Extract the (x, y) coordinate from the center of the cell holding the provided text.  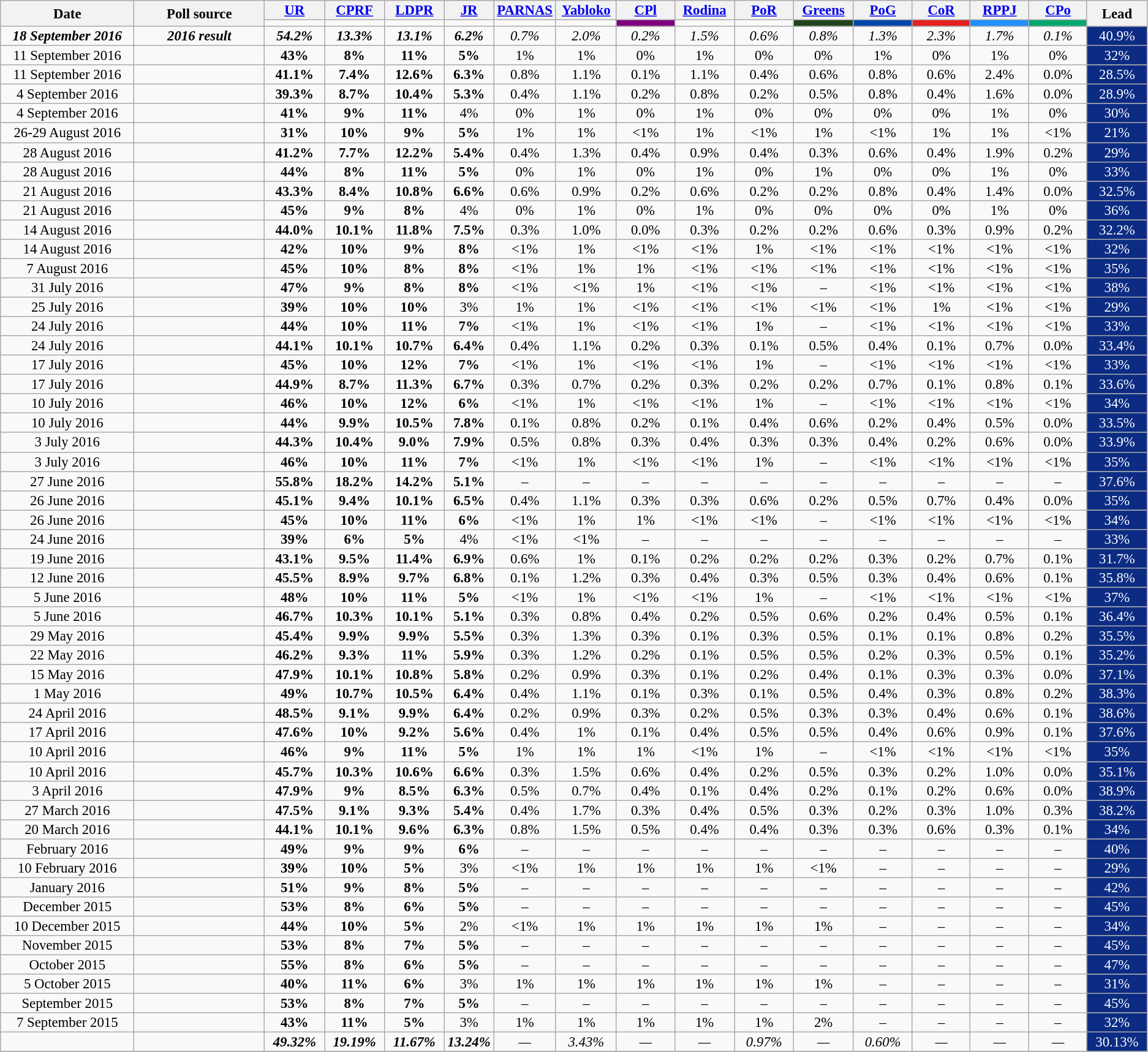
2.0% (586, 36)
41% (295, 114)
8.4% (355, 191)
51% (295, 887)
44.9% (295, 385)
29 May 2016 (67, 636)
19.19% (355, 1042)
PARNAS (524, 10)
CPRF (355, 10)
37% (1117, 597)
18 September 2016 (67, 36)
27 June 2016 (67, 481)
21% (1117, 133)
20 March 2016 (67, 829)
24 June 2016 (67, 539)
38.2% (1117, 810)
7.7% (355, 152)
33.6% (1117, 385)
JR (469, 10)
6.8% (469, 578)
9.5% (355, 558)
9.7% (415, 578)
15 May 2016 (67, 675)
33.9% (1117, 443)
September 2015 (67, 1004)
48.5% (295, 713)
13.24% (469, 1042)
Lead (1117, 13)
11.67% (415, 1042)
6.5% (469, 500)
38.9% (1117, 791)
1.6% (1000, 94)
39.3% (295, 94)
19 June 2016 (67, 558)
5.6% (469, 732)
0.60% (883, 1042)
13.3% (355, 36)
5.9% (469, 655)
11.8% (415, 230)
26-29 August 2016 (67, 133)
CPl (646, 10)
5.3% (469, 94)
7.4% (355, 75)
7 September 2015 (67, 1023)
Greens (823, 10)
43.1% (295, 558)
Rodina (704, 10)
October 2015 (67, 965)
28.9% (1117, 94)
11.3% (415, 385)
November 2015 (67, 945)
41.2% (295, 152)
25 July 2016 (67, 307)
5.5% (469, 636)
35.8% (1117, 578)
1 May 2016 (67, 694)
45.1% (295, 500)
54.2% (295, 36)
3 April 2016 (67, 791)
55% (295, 965)
31.7% (1117, 558)
24 April 2016 (67, 713)
11.4% (415, 558)
14.2% (415, 481)
December 2015 (67, 907)
1.9% (1000, 152)
13.1% (415, 36)
1.4% (1000, 191)
7.8% (469, 423)
28.5% (1117, 75)
18.2% (355, 481)
44.3% (295, 443)
45.5% (295, 578)
49.32% (295, 1042)
9.0% (415, 443)
48% (295, 597)
9.6% (415, 829)
36% (1117, 210)
36.4% (1117, 617)
RPPJ (1000, 10)
CPo (1059, 10)
3.43% (586, 1042)
CoR (941, 10)
46.2% (295, 655)
45.7% (295, 772)
January 2016 (67, 887)
9.4% (355, 500)
2.4% (1000, 75)
5 October 2015 (67, 984)
38.6% (1117, 713)
Poll source (200, 13)
45.4% (295, 636)
35.5% (1117, 636)
2016 result (200, 36)
47.6% (295, 732)
44.0% (295, 230)
35.1% (1117, 772)
32.5% (1117, 191)
7 August 2016 (67, 268)
UR (295, 10)
40.9% (1117, 36)
27 March 2016 (67, 810)
February 2016 (67, 849)
5.8% (469, 675)
PoG (883, 10)
31 July 2016 (67, 288)
30% (1117, 114)
55.8% (295, 481)
47.5% (295, 810)
10.6% (415, 772)
46.7% (295, 617)
12.6% (415, 75)
PoR (764, 10)
Yabloko (586, 10)
33.4% (1117, 346)
Date (67, 13)
0.97% (764, 1042)
32.2% (1117, 230)
43.3% (295, 191)
8.9% (355, 578)
22 May 2016 (67, 655)
6.7% (469, 385)
2.3% (941, 36)
10 December 2015 (67, 926)
6.9% (469, 558)
12 June 2016 (67, 578)
38.3% (1117, 694)
37.1% (1117, 675)
33.5% (1117, 423)
35.2% (1117, 655)
17 April 2016 (67, 732)
9.2% (415, 732)
30.13% (1117, 1042)
8.5% (415, 791)
38% (1117, 288)
10 February 2016 (67, 868)
7.9% (469, 443)
41.1% (295, 75)
LDPR (415, 10)
7.5% (469, 230)
12.2% (415, 152)
6.2% (469, 36)
